Return the [X, Y] coordinate for the center point of the cell that contains the specified text.  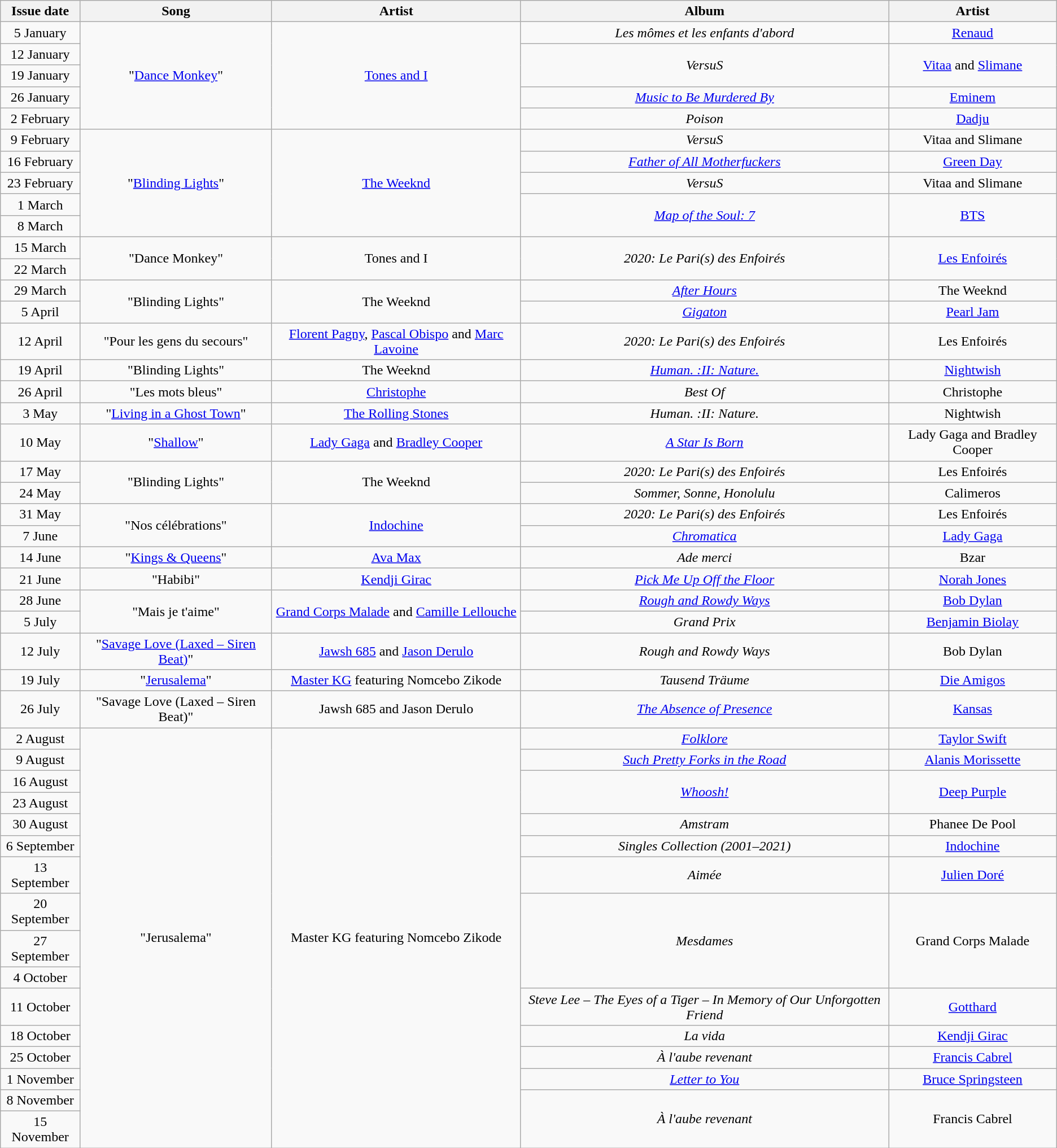
10 May [41, 443]
Issue date [41, 11]
Best Of [705, 392]
Bzar [973, 557]
Die Amigos [973, 680]
Letter to You [705, 1079]
14 June [41, 557]
22 March [41, 269]
16 August [41, 782]
Norah Jones [973, 579]
30 August [41, 824]
7 June [41, 536]
After Hours [705, 291]
Aimée [705, 875]
"Mais je t'aime" [176, 611]
Pick Me Up Off the Floor [705, 579]
29 March [41, 291]
9 August [41, 760]
Grand Corps Malade [973, 941]
26 July [41, 709]
17 May [41, 472]
Map of the Soul: 7 [705, 215]
Poison [705, 119]
1 March [41, 204]
5 January [41, 33]
Calimeros [973, 493]
24 May [41, 493]
3 May [41, 413]
19 July [41, 680]
19 January [41, 76]
"Shallow" [176, 443]
Ava Max [396, 557]
A Star Is Born [705, 443]
Gigaton [705, 312]
20 September [41, 911]
8 March [41, 226]
Whoosh! [705, 792]
4 October [41, 977]
25 October [41, 1057]
Such Pretty Forks in the Road [705, 760]
"Nos célébrations" [176, 525]
12 July [41, 651]
12 April [41, 341]
6 September [41, 846]
Folklore [705, 739]
"Habibi" [176, 579]
Music to Be Murdered By [705, 97]
The Rolling Stones [396, 413]
12 January [41, 54]
Grand Corps Malade and Camille Lellouche [396, 611]
5 April [41, 312]
Mesdames [705, 941]
Father of All Motherfuckers [705, 161]
26 April [41, 392]
21 June [41, 579]
"Living in a Ghost Town" [176, 413]
9 February [41, 140]
23 August [41, 803]
Amstram [705, 824]
Steve Lee – The Eyes of a Tiger – In Memory of Our Unforgotten Friend [705, 1006]
15 November [41, 1129]
"Kings & Queens" [176, 557]
Deep Purple [973, 792]
8 November [41, 1101]
26 January [41, 97]
Florent Pagny, Pascal Obispo and Marc Lavoine [396, 341]
Julien Doré [973, 875]
Les mômes et les enfants d'abord [705, 33]
16 February [41, 161]
15 March [41, 247]
28 June [41, 600]
Song [176, 11]
Pearl Jam [973, 312]
Phanee De Pool [973, 824]
"Pour les gens du secours" [176, 341]
5 July [41, 622]
Dadju [973, 119]
Benjamin Biolay [973, 622]
"Les mots bleus" [176, 392]
Alanis Morissette [973, 760]
Taylor Swift [973, 739]
27 September [41, 949]
Renaud [973, 33]
BTS [973, 215]
2 August [41, 739]
Tausend Träume [705, 680]
Ade merci [705, 557]
The Absence of Presence [705, 709]
Eminem [973, 97]
11 October [41, 1006]
Chromatica [705, 536]
31 May [41, 514]
Kansas [973, 709]
Bruce Springsteen [973, 1079]
Green Day [973, 161]
2 February [41, 119]
Grand Prix [705, 622]
1 November [41, 1079]
Sommer, Sonne, Honolulu [705, 493]
La vida [705, 1036]
Lady Gaga [973, 536]
Singles Collection (2001–2021) [705, 846]
Album [705, 11]
23 February [41, 183]
19 April [41, 370]
Gotthard [973, 1006]
13 September [41, 875]
18 October [41, 1036]
